Locate the cell with the specified text and output its [X, Y] center coordinate. 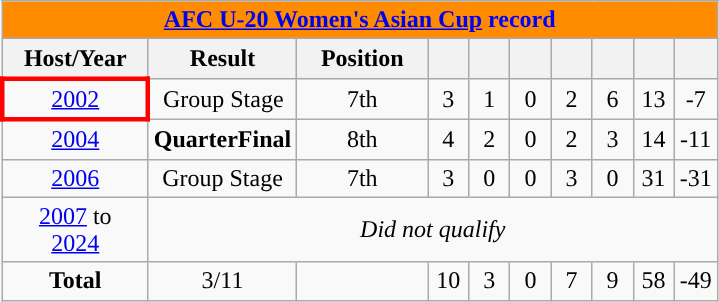
2002 [75, 98]
8th [362, 139]
58 [654, 281]
AFC U-20 Women's Asian Cup record [360, 20]
-7 [696, 98]
2006 [75, 178]
-31 [696, 178]
Host/Year [75, 59]
Position [362, 59]
2007 to 2024 [75, 230]
-11 [696, 139]
7 [572, 281]
13 [654, 98]
9 [612, 281]
-49 [696, 281]
Result [222, 59]
QuarterFinal [222, 139]
Did not qualify [432, 230]
3/11 [222, 281]
4 [448, 139]
6 [612, 98]
14 [654, 139]
Total [75, 281]
10 [448, 281]
2004 [75, 139]
1 [490, 98]
31 [654, 178]
